From the cell containing the given text, extract its center point as (x, y) coordinate. 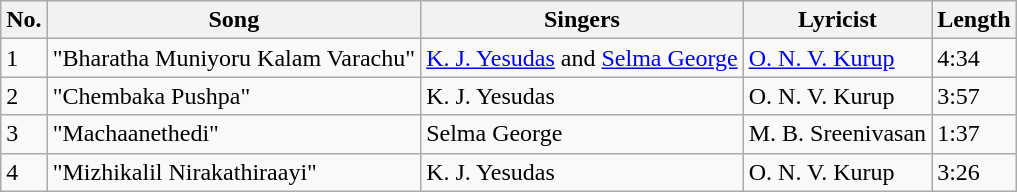
Length (974, 20)
Lyricist (837, 20)
"Mizhikalil Nirakathiraayi" (234, 172)
3:57 (974, 96)
Song (234, 20)
M. B. Sreenivasan (837, 134)
3:26 (974, 172)
Singers (582, 20)
K. J. Yesudas and Selma George (582, 58)
1 (24, 58)
Selma George (582, 134)
1:37 (974, 134)
2 (24, 96)
No. (24, 20)
3 (24, 134)
"Chembaka Pushpa" (234, 96)
"Bharatha Muniyoru Kalam Varachu" (234, 58)
4 (24, 172)
4:34 (974, 58)
"Machaanethedi" (234, 134)
